Find where the given text appears and provide that cell's center as [X, Y] coordinate. 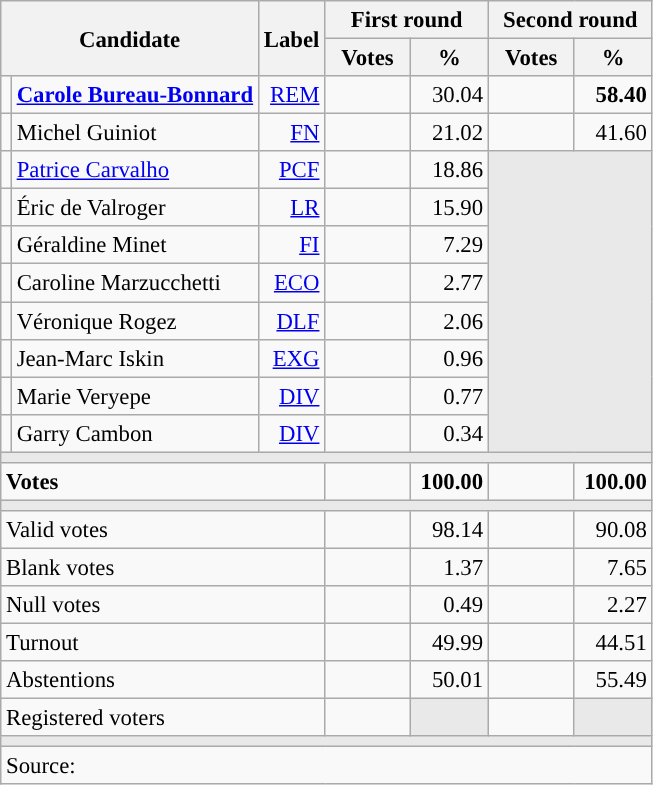
PCF [291, 170]
0.49 [449, 605]
Carole Bureau-Bonnard [134, 95]
LR [291, 208]
Blank votes [163, 567]
Source: [326, 766]
58.40 [613, 95]
Patrice Carvalho [134, 170]
Jean-Marc Iskin [134, 358]
49.99 [449, 643]
Label [291, 38]
Garry Cambon [134, 433]
FI [291, 245]
50.01 [449, 680]
2.77 [449, 283]
55.49 [613, 680]
2.06 [449, 321]
44.51 [613, 643]
18.86 [449, 170]
Abstentions [163, 680]
98.14 [449, 530]
0.77 [449, 396]
0.96 [449, 358]
7.65 [613, 567]
21.02 [449, 133]
Véronique Rogez [134, 321]
Éric de Valroger [134, 208]
Registered voters [163, 718]
Géraldine Minet [134, 245]
Candidate [130, 38]
Marie Veryepe [134, 396]
90.08 [613, 530]
41.60 [613, 133]
Michel Guiniot [134, 133]
FN [291, 133]
EXG [291, 358]
1.37 [449, 567]
Caroline Marzucchetti [134, 283]
REM [291, 95]
ECO [291, 283]
30.04 [449, 95]
Null votes [163, 605]
First round [407, 20]
0.34 [449, 433]
Turnout [163, 643]
7.29 [449, 245]
15.90 [449, 208]
2.27 [613, 605]
Valid votes [163, 530]
Second round [570, 20]
DLF [291, 321]
